Detect which cell encompasses the target text, then output its (x, y) center coordinate. 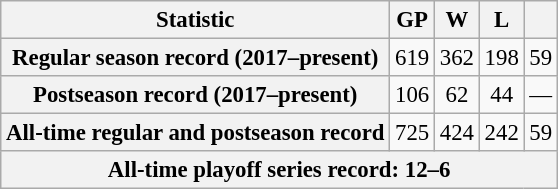
— (540, 95)
44 (502, 95)
242 (502, 133)
Statistic (196, 20)
Postseason record (2017–present) (196, 95)
106 (412, 95)
424 (458, 133)
62 (458, 95)
725 (412, 133)
GP (412, 20)
198 (502, 58)
All-time playoff series record: 12–6 (280, 170)
W (458, 20)
L (502, 20)
All-time regular and postseason record (196, 133)
619 (412, 58)
Regular season record (2017–present) (196, 58)
362 (458, 58)
